For the text-containing cell, return its midpoint in (X, Y) coordinate format. 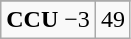
CCU −3 (48, 20)
49 (112, 20)
